For the text-containing cell, return its midpoint in (x, y) coordinate format. 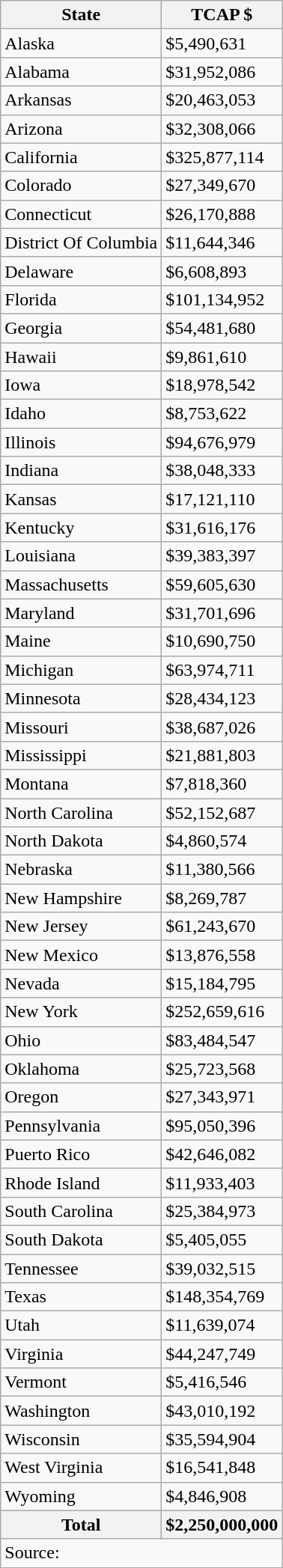
Missouri (81, 727)
$31,616,176 (222, 528)
Wisconsin (81, 1439)
New Jersey (81, 927)
Louisiana (81, 556)
Virginia (81, 1354)
$83,484,547 (222, 1040)
$17,121,110 (222, 499)
$28,434,123 (222, 698)
North Dakota (81, 841)
$25,723,568 (222, 1069)
State (81, 15)
$4,860,574 (222, 841)
$25,384,973 (222, 1211)
Kansas (81, 499)
$39,032,515 (222, 1269)
$27,349,670 (222, 186)
$52,152,687 (222, 812)
District Of Columbia (81, 242)
$42,646,082 (222, 1154)
Iowa (81, 385)
$16,541,848 (222, 1468)
$26,170,888 (222, 214)
$11,639,074 (222, 1326)
$27,343,971 (222, 1097)
$59,605,630 (222, 585)
New Mexico (81, 955)
South Dakota (81, 1239)
$10,690,750 (222, 641)
$13,876,558 (222, 955)
Mississippi (81, 755)
Idaho (81, 414)
Vermont (81, 1382)
$38,048,333 (222, 471)
$148,354,769 (222, 1297)
$9,861,610 (222, 357)
Puerto Rico (81, 1154)
$6,608,893 (222, 271)
Texas (81, 1297)
Maryland (81, 613)
$252,659,616 (222, 1012)
Alaska (81, 43)
TCAP $ (222, 15)
$31,952,086 (222, 72)
Maine (81, 641)
Source: (141, 1553)
Pennsylvania (81, 1126)
$11,644,346 (222, 242)
Georgia (81, 328)
Indiana (81, 471)
Hawaii (81, 357)
North Carolina (81, 812)
Arizona (81, 129)
Kentucky (81, 528)
$5,416,546 (222, 1382)
$44,247,749 (222, 1354)
$38,687,026 (222, 727)
$35,594,904 (222, 1439)
$5,405,055 (222, 1239)
California (81, 157)
$11,933,403 (222, 1183)
Delaware (81, 271)
Illinois (81, 442)
$94,676,979 (222, 442)
$95,050,396 (222, 1126)
Connecticut (81, 214)
Alabama (81, 72)
Utah (81, 1326)
Oregon (81, 1097)
$21,881,803 (222, 755)
$325,877,114 (222, 157)
$18,978,542 (222, 385)
Florida (81, 299)
$15,184,795 (222, 983)
Colorado (81, 186)
Minnesota (81, 698)
Arkansas (81, 100)
$4,846,908 (222, 1496)
New York (81, 1012)
$2,250,000,000 (222, 1525)
$31,701,696 (222, 613)
$20,463,053 (222, 100)
New Hampshire (81, 898)
West Virginia (81, 1468)
Nevada (81, 983)
Michigan (81, 670)
$11,380,566 (222, 870)
$61,243,670 (222, 927)
$8,753,622 (222, 414)
Massachusetts (81, 585)
$43,010,192 (222, 1411)
$39,383,397 (222, 556)
South Carolina (81, 1211)
Oklahoma (81, 1069)
$54,481,680 (222, 328)
Total (81, 1525)
Ohio (81, 1040)
$63,974,711 (222, 670)
Montana (81, 784)
Wyoming (81, 1496)
$8,269,787 (222, 898)
Rhode Island (81, 1183)
$5,490,631 (222, 43)
$7,818,360 (222, 784)
Nebraska (81, 870)
Tennessee (81, 1269)
$101,134,952 (222, 299)
$32,308,066 (222, 129)
Washington (81, 1411)
